Return [X, Y] of the center of cell containing provided text 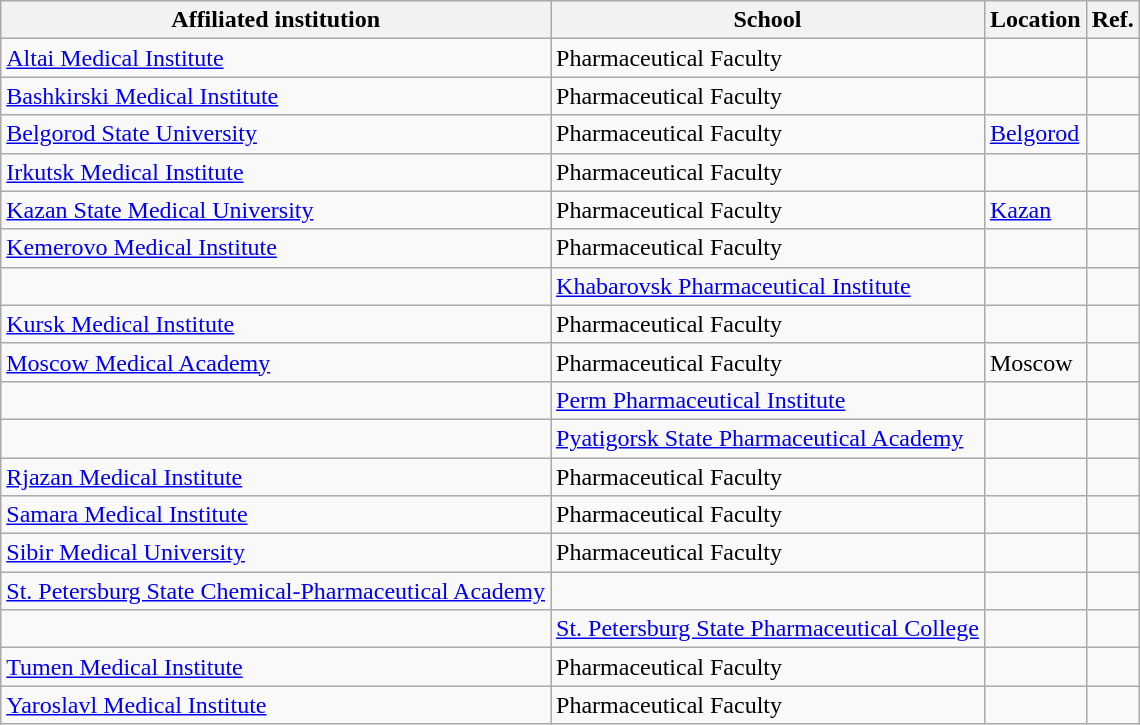
Pyatigorsk State Pharmaceutical Academy [768, 438]
Affiliated institution [276, 20]
Ref. [1112, 20]
Location [1035, 20]
Kazan State Medical University [276, 210]
Moscow [1035, 362]
Khabarovsk Pharmaceutical Institute [768, 286]
Rjazan Medical Institute [276, 477]
Bashkirski Medical Institute [276, 96]
Kazan [1035, 210]
Altai Medical Institute [276, 58]
Belgorod [1035, 134]
Belgorod State University [276, 134]
School [768, 20]
Kursk Medical Institute [276, 324]
St. Petersburg State Chemical-Pharmaceutical Academy [276, 591]
Yaroslavl Medical Institute [276, 705]
Kemerovo Medical Institute [276, 248]
Samara Medical Institute [276, 515]
Perm Pharmaceutical Institute [768, 400]
Tumen Medical Institute [276, 667]
St. Petersburg State Pharmaceutical College [768, 629]
Sibir Medical University [276, 553]
Irkutsk Medical Institute [276, 172]
Moscow Medical Academy [276, 362]
